Provide the [x, y] coordinate of the cell's center where the given text is located.  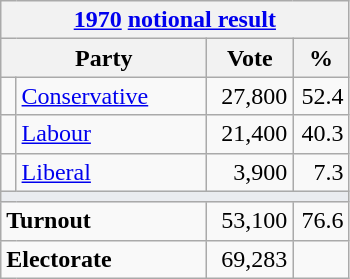
76.6 [321, 221]
Electorate [104, 259]
Turnout [104, 221]
1970 notional result [175, 20]
Labour [112, 134]
27,800 [250, 96]
7.3 [321, 172]
Vote [250, 58]
Party [104, 58]
Conservative [112, 96]
53,100 [250, 221]
21,400 [250, 134]
Liberal [112, 172]
3,900 [250, 172]
% [321, 58]
40.3 [321, 134]
69,283 [250, 259]
52.4 [321, 96]
